Determine the [x, y] coordinate at the center of the cell enclosing the given text.  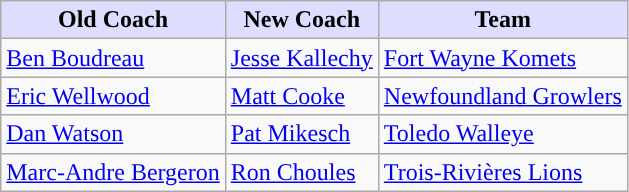
Newfoundland Growlers [502, 96]
Eric Wellwood [114, 96]
Old Coach [114, 20]
Marc-Andre Bergeron [114, 172]
Ben Boudreau [114, 58]
Trois-Rivières Lions [502, 172]
Pat Mikesch [302, 134]
Jesse Kallechy [302, 58]
Dan Watson [114, 134]
Matt Cooke [302, 96]
Toledo Walleye [502, 134]
New Coach [302, 20]
Fort Wayne Komets [502, 58]
Team [502, 20]
Ron Choules [302, 172]
